Detect which cell encompasses the target text, then output its [x, y] center coordinate. 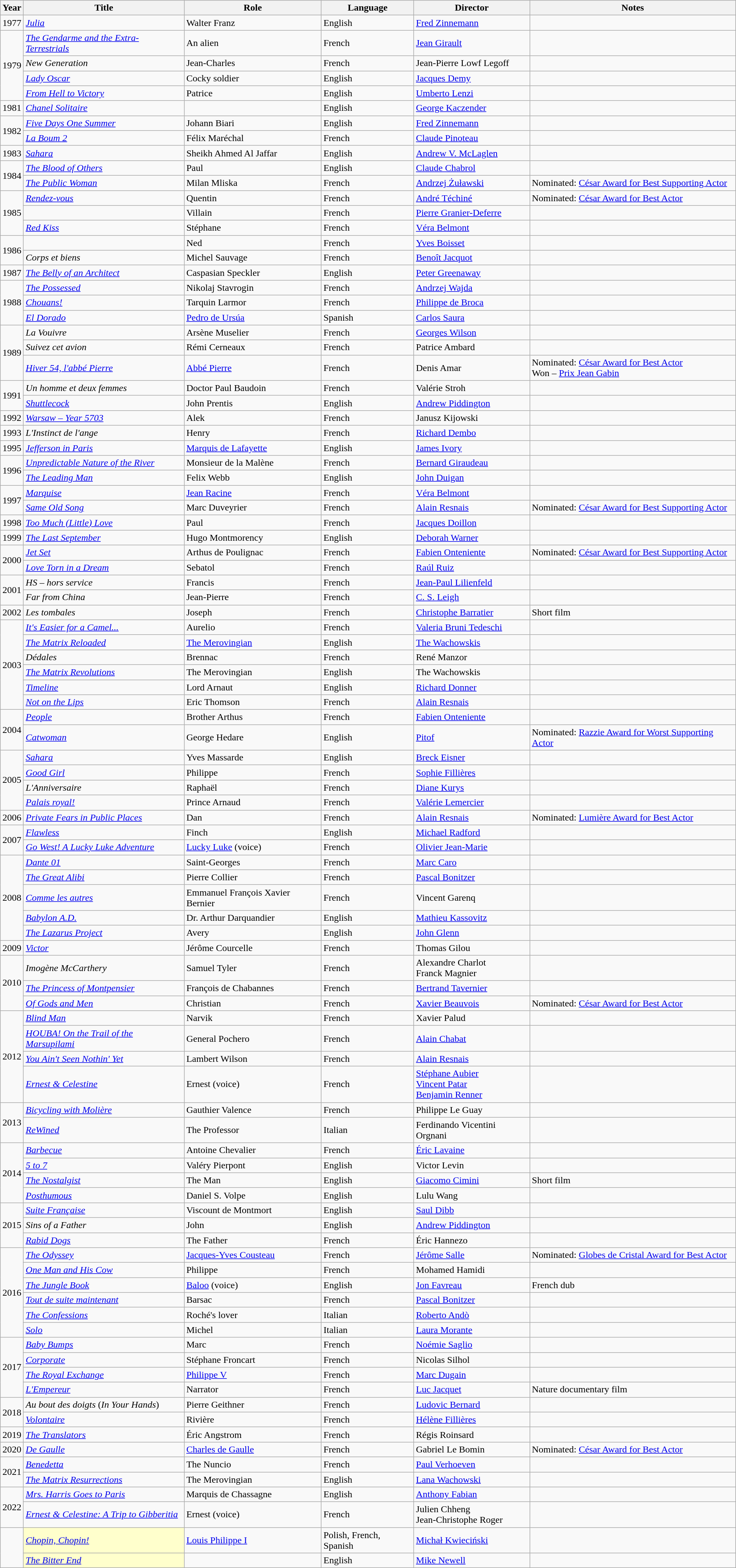
Go West! A Lucky Luke Adventure [104, 847]
Diane Kurys [472, 788]
Saint-Georges [252, 862]
Marquise [104, 493]
Spanish [367, 318]
Lady Oscar [104, 78]
Christophe Barratier [472, 612]
Michał Kwieciński [472, 1540]
2018 [12, 1412]
Prince Arnaud [252, 802]
2015 [12, 1225]
1997 [12, 500]
Vincent Garenq [472, 898]
Yves Massarde [252, 758]
The Translators [104, 1434]
Unpredictable Nature of the River [104, 463]
Title [104, 8]
Pierre Geithner [252, 1405]
Charles de Gaulle [252, 1449]
Good Girl [104, 773]
Richard Donner [472, 687]
Jefferson in Paris [104, 448]
1983 [12, 153]
The Nostalgist [104, 1180]
1996 [12, 470]
Sophie Fillières [472, 773]
The Nuncio [252, 1464]
Arthus de Poulignac [252, 553]
Not on the Lips [104, 702]
1986 [12, 250]
Jacques Demy [472, 78]
La Vouivre [104, 332]
Timeline [104, 687]
Private Fears in Public Places [104, 817]
Polish, French, Spanish [367, 1540]
Brother Arthus [252, 717]
The Matrix Reloaded [104, 642]
Georges Wilson [472, 332]
The Odyssey [104, 1255]
Daniel S. Volpe [252, 1195]
2019 [12, 1434]
Walter Franz [252, 23]
Julien ChhengJean-Christophe Roger [472, 1515]
Cocky soldier [252, 78]
1988 [12, 303]
Blind Man [104, 1018]
Valeria Bruni Tedeschi [472, 627]
2014 [12, 1173]
Laura Morante [472, 1330]
Emmanuel François Xavier Bernier [252, 898]
John Duigan [472, 478]
Love Torn in a Dream [104, 567]
1977 [12, 23]
Éric Hannezo [472, 1240]
Valérie Stroh [472, 388]
Eric Thomson [252, 702]
Language [367, 8]
Nominated: César Award for Best ActorWon – Prix Jean Gabin [633, 368]
Jet Set [104, 553]
Anthony Fabian [472, 1495]
L'Anniversaire [104, 788]
1995 [12, 448]
Far from China [104, 597]
Barsac [252, 1300]
2013 [12, 1122]
The Bitter End [104, 1561]
Director [472, 8]
Catwoman [104, 737]
Giacomo Cimini [472, 1180]
François de Chabannes [252, 988]
The Matrix Resurrections [104, 1480]
Jean-Paul Lilienfeld [472, 582]
An alien [252, 43]
El Dorado [104, 318]
Louis Philippe I [252, 1540]
Jean-Charles [252, 63]
The Confessions [104, 1315]
Suivez cet avion [104, 347]
Role [252, 8]
Narvik [252, 1018]
Olivier Jean-Marie [472, 847]
Mike Newell [472, 1561]
James Ivory [472, 448]
Villain [252, 213]
Victor [104, 947]
Jean-Pierre Lowf Legoff [472, 63]
Notes [633, 8]
Chouans! [104, 303]
Andrzej Żuławski [472, 183]
Andrzej Wajda [472, 288]
Saul Dibb [472, 1210]
Sins of a Father [104, 1225]
Volontaire [104, 1419]
Flawless [104, 832]
Un homme et deux femmes [104, 388]
Solo [104, 1330]
Finch [252, 832]
Raúl Ruiz [472, 567]
Barbecue [104, 1150]
C. S. Leigh [472, 597]
Richard Dembo [472, 433]
Five Days One Summer [104, 123]
John Prentis [252, 403]
Lambert Wilson [252, 1059]
L'Empereur [104, 1390]
Avery [252, 933]
Francis [252, 582]
Lucky Luke (voice) [252, 847]
Bicycling with Molière [104, 1110]
Doctor Paul Baudoin [252, 388]
HS – hors service [104, 582]
The Man [252, 1180]
2006 [12, 817]
Nikolaj Stavrogin [252, 288]
Hiver 54, l'abbé Pierre [104, 368]
1993 [12, 433]
Jean-Pierre [252, 597]
5 to 7 [104, 1165]
Denis Amar [472, 368]
Narrator [252, 1390]
The Lazarus Project [104, 933]
The Jungle Book [104, 1285]
Johann Biari [252, 123]
Dr. Arthur Darquandier [252, 918]
Chanel Solitaire [104, 108]
French dub [633, 1285]
Jacques Doillon [472, 523]
The Professor [252, 1130]
1989 [12, 353]
Arsène Muselier [252, 332]
Dante 01 [104, 862]
Quentin [252, 198]
Aurelio [252, 627]
Pierre Granier-Deferre [472, 213]
The Possessed [104, 288]
The Royal Exchange [104, 1375]
Too Much (Little) Love [104, 523]
From Hell to Victory [104, 93]
Henry [252, 433]
Chopin, Chopin! [104, 1540]
1998 [12, 523]
New Generation [104, 63]
Nicolas Silhol [472, 1360]
The Blood of Others [104, 168]
George Kaczender [472, 108]
2017 [12, 1367]
Ernest & Celestine: A Trip to Gibberitia [104, 1515]
The Last September [104, 538]
René Manzor [472, 657]
Marc [252, 1345]
1991 [12, 395]
2008 [12, 898]
Of Gods and Men [104, 1003]
Ned [252, 243]
HOUBA! On the Trail of the Marsupilami [104, 1038]
Monsieur de la Malène [252, 463]
2000 [12, 560]
Tout de suite maintenant [104, 1300]
Baby Bumps [104, 1345]
Xavier Palud [472, 1018]
Corps et biens [104, 258]
You Ain't Seen Nothin' Yet [104, 1059]
Pitof [472, 737]
Julia [104, 23]
L'Instinct de l'ange [104, 433]
2004 [12, 730]
Les tombales [104, 612]
Alain Chabat [472, 1038]
Patrice [252, 93]
The Public Woman [104, 183]
Babylon A.D. [104, 918]
Viscount de Montmort [252, 1210]
Paul Verhoeven [472, 1464]
Bertrand Tavernier [472, 988]
Mathieu Kassovitz [472, 918]
Stéphane Froncart [252, 1360]
1984 [12, 175]
1981 [12, 108]
Jon Favreau [472, 1285]
Régis Roinsard [472, 1434]
Antoine Chevalier [252, 1150]
Milan Mliska [252, 183]
Roché's lover [252, 1315]
Abbé Pierre [252, 368]
Nominated: Globes de Cristal Award for Best Actor [633, 1255]
Jérôme Salle [472, 1255]
Corporate [104, 1360]
Philippe V [252, 1375]
The Matrix Revolutions [104, 672]
Janusz Kijowski [472, 418]
Rémi Cerneaux [252, 347]
Michel Sauvage [252, 258]
Rabid Dogs [104, 1240]
2016 [12, 1293]
Caspasian Speckler [252, 273]
Deborah Warner [472, 538]
The Leading Man [104, 478]
Joseph [252, 612]
Yves Boisset [472, 243]
Ernest & Celestine [104, 1084]
Jean Racine [252, 493]
Patrice Ambard [472, 347]
Lana Wachowski [472, 1480]
Marc Caro [472, 862]
Éric Angstrom [252, 1434]
Bernard Giraudeau [472, 463]
Au bout des doigts (In Your Hands) [104, 1405]
The Father [252, 1240]
Claude Pinoteau [472, 138]
Nominated: Lumière Award for Best Actor [633, 817]
Roberto Andò [472, 1315]
John [252, 1225]
1992 [12, 418]
2009 [12, 947]
Posthumous [104, 1195]
Same Old Song [104, 508]
Philippe Le Guay [472, 1110]
Baloo (voice) [252, 1285]
It's Easier for a Camel... [104, 627]
Suite Française [104, 1210]
The Belly of an Architect [104, 273]
Pierre Collier [252, 877]
Dédales [104, 657]
1985 [12, 213]
Warsaw – Year 5703 [104, 418]
Valéry Pierpont [252, 1165]
Brennac [252, 657]
La Boum 2 [104, 138]
Peter Greenaway [472, 273]
Ludovic Bernard [472, 1405]
Marc Dugain [472, 1375]
Year [12, 8]
Breck Eisner [472, 758]
Gabriel Le Bomin [472, 1449]
Michel [252, 1330]
Hugo Montmorency [252, 538]
Benoît Jacquot [472, 258]
2003 [12, 665]
Tarquin Larmor [252, 303]
2020 [12, 1449]
One Man and His Cow [104, 1270]
Sheikh Ahmed Al Jaffar [252, 153]
André Téchiné [472, 198]
The Princess of Montpensier [104, 988]
Shuttlecock [104, 403]
Sebatol [252, 567]
Andrew V. McLaglen [472, 153]
Comme les autres [104, 898]
Rendez-vous [104, 198]
Carlos Saura [472, 318]
Thomas Gilou [472, 947]
Nominated: Razzie Award for Worst Supporting Actor [633, 737]
1987 [12, 273]
1979 [12, 65]
Jean Girault [472, 43]
2012 [12, 1056]
Samuel Tyler [252, 968]
Mrs. Harris Goes to Paris [104, 1495]
Ferdinando Vicentini Orgnani [472, 1130]
Stéphane [252, 228]
Hélène Fillières [472, 1419]
Valérie Lemercier [472, 802]
Pedro de Ursúa [252, 318]
2005 [12, 780]
2010 [12, 983]
ReWined [104, 1130]
Mohamed Hamidi [472, 1270]
Benedetta [104, 1464]
2021 [12, 1472]
John Glenn [472, 933]
Gauthier Valence [252, 1110]
Felix Webb [252, 478]
The Great Alibi [104, 877]
Félix Maréchal [252, 138]
Victor Levin [472, 1165]
Rivière [252, 1419]
Umberto Lenzi [472, 93]
De Gaulle [104, 1449]
Noémie Saglio [472, 1345]
Imogène McCarthery [104, 968]
Lord Arnaut [252, 687]
1999 [12, 538]
2001 [12, 590]
Xavier Beauvois [472, 1003]
Dan [252, 817]
People [104, 717]
Red Kiss [104, 228]
General Pochero [252, 1038]
2022 [12, 1507]
Jacques-Yves Cousteau [252, 1255]
Stéphane AubierVincent PatarBenjamin Renner [472, 1084]
The Gendarme and the Extra-Terrestrials [104, 43]
Éric Lavaine [472, 1150]
Marquis de Chassagne [252, 1495]
Alexandre CharlotFranck Magnier [472, 968]
Marquis de Lafayette [252, 448]
1982 [12, 130]
Nature documentary film [633, 1390]
Alek [252, 418]
Marc Duveyrier [252, 508]
2007 [12, 840]
Christian [252, 1003]
Lulu Wang [472, 1195]
Claude Chabrol [472, 168]
Palais royal! [104, 802]
George Hedare [252, 737]
Luc Jacquet [472, 1390]
Jérôme Courcelle [252, 947]
Michael Radford [472, 832]
Raphaël [252, 788]
Philippe de Broca [472, 303]
2002 [12, 612]
